Output the (X, Y) coordinate of the center of the cell containing the given text.  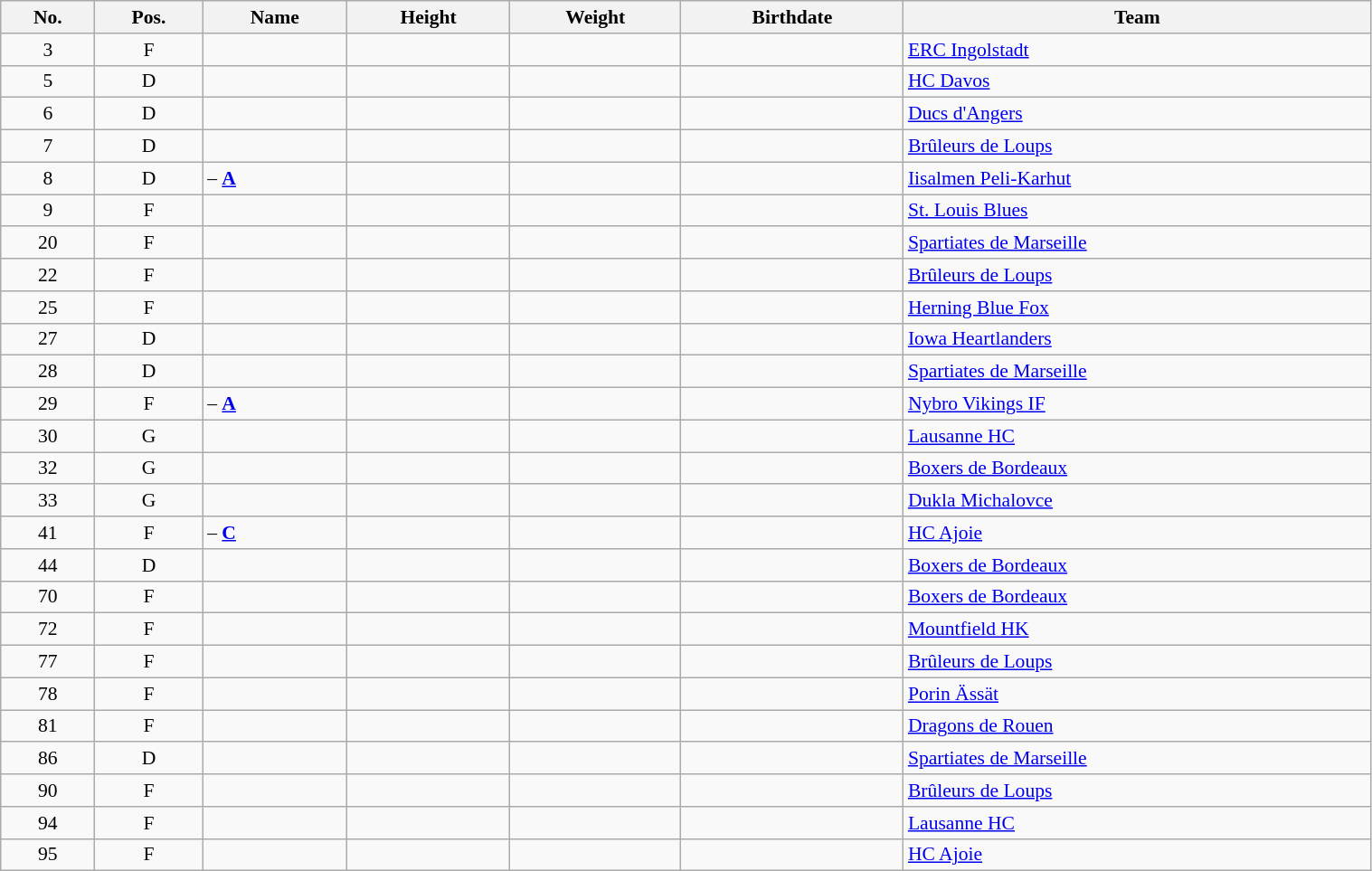
8 (48, 178)
Porin Ässät (1138, 694)
25 (48, 308)
32 (48, 469)
Mountfield HK (1138, 630)
Herning Blue Fox (1138, 308)
44 (48, 565)
7 (48, 147)
Pos. (148, 17)
9 (48, 211)
20 (48, 243)
3 (48, 50)
St. Louis Blues (1138, 211)
86 (48, 759)
Birthdate (792, 17)
ERC Ingolstadt (1138, 50)
90 (48, 791)
41 (48, 533)
Iisalmen Peli-Karhut (1138, 178)
94 (48, 823)
Team (1138, 17)
Name (275, 17)
Ducs d'Angers (1138, 114)
Dukla Michalovce (1138, 501)
Height (428, 17)
70 (48, 597)
5 (48, 81)
30 (48, 436)
Dragons de Rouen (1138, 726)
Nybro Vikings IF (1138, 404)
78 (48, 694)
29 (48, 404)
Iowa Heartlanders (1138, 339)
95 (48, 855)
Weight (595, 17)
33 (48, 501)
77 (48, 662)
28 (48, 372)
6 (48, 114)
72 (48, 630)
27 (48, 339)
No. (48, 17)
HC Davos (1138, 81)
– C (275, 533)
22 (48, 275)
81 (48, 726)
